Extract the (X, Y) coordinate from the center of the cell holding the provided text.  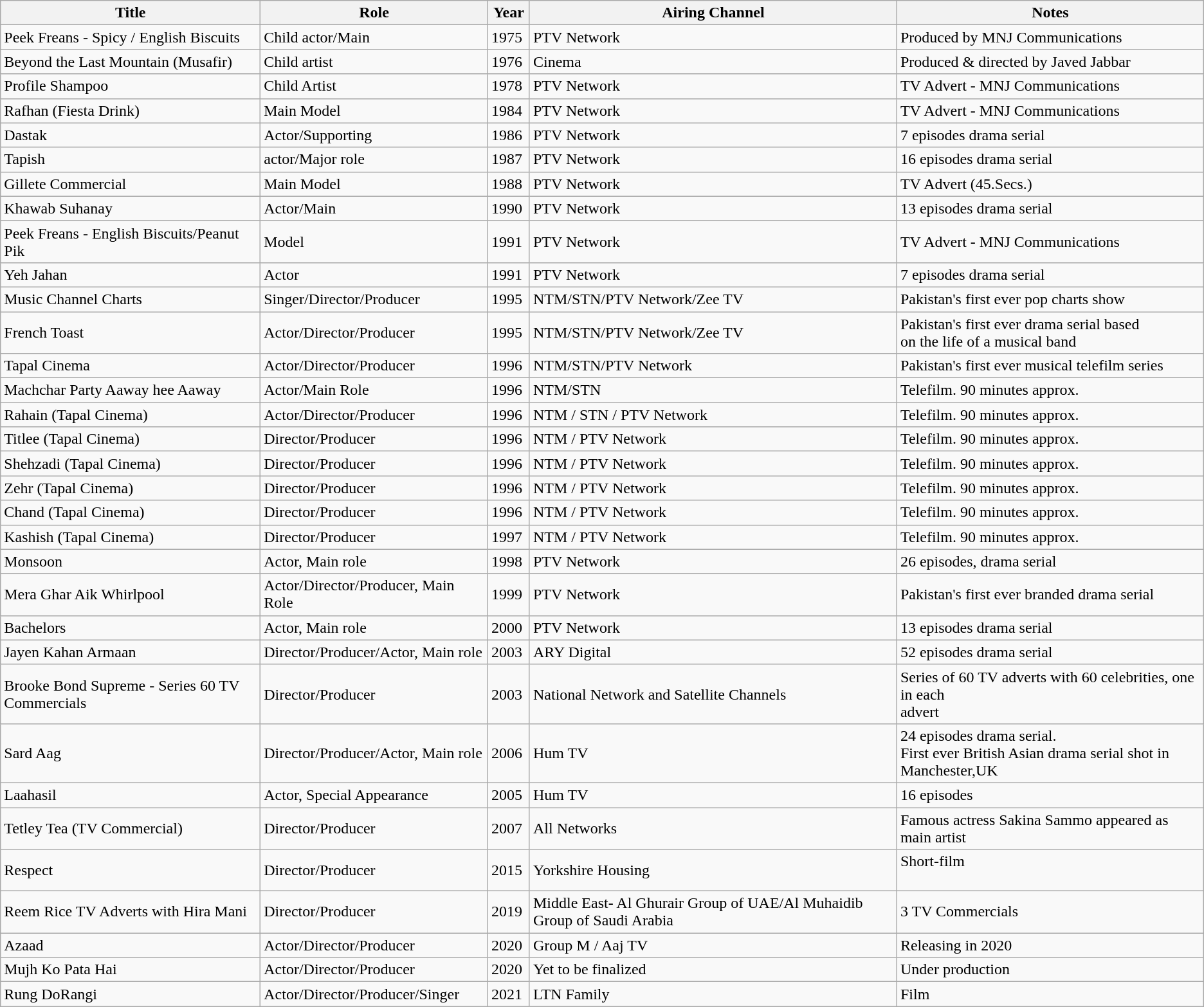
Film (1050, 994)
Tetley Tea (TV Commercial) (131, 828)
2021 (508, 994)
Actor, Special Appearance (374, 795)
Cinema (713, 62)
Middle East- Al Ghurair Group of UAE/Al Muhaidib Group of Saudi Arabia (713, 912)
actor/Major role (374, 159)
Rung DoRangi (131, 994)
Mujh Ko Pata Hai (131, 970)
Series of 60 TV adverts with 60 celebrities, one in eachadvert (1050, 694)
Actor/Main (374, 208)
Actor/Director/Producer, Main Role (374, 594)
1984 (508, 111)
Jayen Kahan Armaan (131, 652)
Pakistan's first ever drama serial basedon the life of a musical band (1050, 332)
Yorkshire Housing (713, 871)
Child Artist (374, 86)
Gillete Commercial (131, 184)
Sard Aag (131, 753)
1975 (508, 37)
Laahasil (131, 795)
Peek Freans - English Biscuits/Peanut Pik (131, 242)
Mera Ghar Aik Whirlpool (131, 594)
Music Channel Charts (131, 299)
National Network and Satellite Channels (713, 694)
Title (131, 13)
Dastak (131, 135)
Pakistan's first ever branded drama serial (1050, 594)
Monsoon (131, 561)
52 episodes drama serial (1050, 652)
1990 (508, 208)
1978 (508, 86)
Reem Rice TV Adverts with Hira Mani (131, 912)
LTN Family (713, 994)
Bachelors (131, 628)
26 episodes, drama serial (1050, 561)
Pakistan's first ever pop charts show (1050, 299)
Actor/Main Role (374, 390)
Respect (131, 871)
Profile Shampoo (131, 86)
Short-film (1050, 871)
Produced by MNJ Communications (1050, 37)
Azaad (131, 945)
16 episodes (1050, 795)
Rahain (Tapal Cinema) (131, 415)
Under production (1050, 970)
Titlee (Tapal Cinema) (131, 439)
Brooke Bond Supreme - Series 60 TV Commercials (131, 694)
Rafhan (Fiesta Drink) (131, 111)
Year (508, 13)
Beyond the Last Mountain (Musafir) (131, 62)
Airing Channel (713, 13)
Produced & directed by Javed Jabbar (1050, 62)
NTM / STN / PTV Network (713, 415)
Group M / Aaj TV (713, 945)
2006 (508, 753)
Yeh Jahan (131, 275)
Machchar Party Aaway hee Aaway (131, 390)
1976 (508, 62)
3 TV Commercials (1050, 912)
2015 (508, 871)
Model (374, 242)
Child artist (374, 62)
Peek Freans - Spicy / English Biscuits (131, 37)
2005 (508, 795)
Pakistan's first ever musical telefilm series (1050, 366)
NTM/STN (713, 390)
2007 (508, 828)
Chand (Tapal Cinema) (131, 513)
2000 (508, 628)
Zehr (Tapal Cinema) (131, 488)
Child actor/Main (374, 37)
Actor/Supporting (374, 135)
1999 (508, 594)
Yet to be finalized (713, 970)
Tapish (131, 159)
1987 (508, 159)
1988 (508, 184)
ARY Digital (713, 652)
Actor (374, 275)
French Toast (131, 332)
1986 (508, 135)
Tapal Cinema (131, 366)
Singer/Director/Producer (374, 299)
Shehzadi (Tapal Cinema) (131, 464)
NTM/STN/PTV Network (713, 366)
16 episodes drama serial (1050, 159)
24 episodes drama serial.First ever British Asian drama serial shot in Manchester,UK (1050, 753)
Actor/Director/Producer/Singer (374, 994)
TV Advert (45.Secs.) (1050, 184)
Khawab Suhanay (131, 208)
All Networks (713, 828)
Releasing in 2020 (1050, 945)
2019 (508, 912)
Famous actress Sakina Sammo appeared as main artist (1050, 828)
Role (374, 13)
1998 (508, 561)
Notes (1050, 13)
Kashish (Tapal Cinema) (131, 537)
1997 (508, 537)
